Determine the (x, y) coordinate at the center of the cell enclosing the given text.  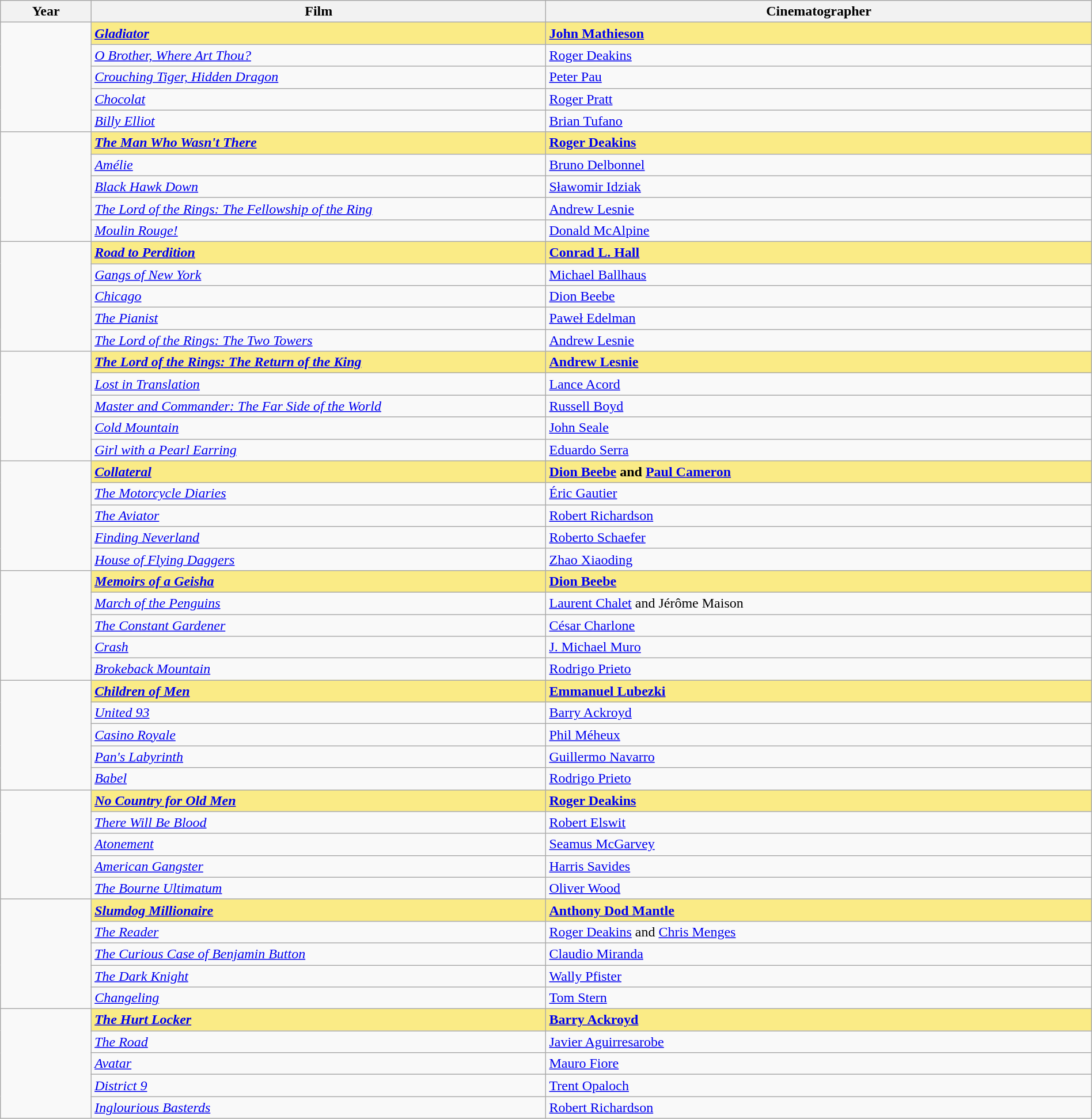
Guillermo Navarro (819, 757)
There Will Be Blood (319, 822)
The Lord of the Rings: The Return of the King (319, 362)
House of Flying Daggers (319, 559)
The Pianist (319, 318)
Brian Tufano (819, 121)
Crash (319, 647)
The Road (319, 1042)
Brokeback Mountain (319, 669)
The Constant Gardener (319, 625)
Changeling (319, 998)
The Dark Knight (319, 976)
Harris Savides (819, 866)
Year (46, 12)
Tom Stern (819, 998)
Pan's Labyrinth (319, 757)
Emmanuel Lubezki (819, 691)
Atonement (319, 844)
Claudio Miranda (819, 954)
The Lord of the Rings: The Two Towers (319, 340)
Zhao Xiaoding (819, 559)
Trent Opaloch (819, 1086)
Javier Aguirresarobe (819, 1042)
American Gangster (319, 866)
Robert Elswit (819, 822)
Roger Pratt (819, 99)
Slumdog Millionaire (319, 910)
March of the Penguins (319, 603)
Michael Ballhaus (819, 275)
Laurent Chalet and Jérôme Maison (819, 603)
The Man Who Wasn't There (319, 143)
Crouching Tiger, Hidden Dragon (319, 77)
Inglourious Basterds (319, 1107)
Finding Neverland (319, 537)
John Seale (819, 428)
Roger Deakins and Chris Menges (819, 932)
Avatar (319, 1064)
Peter Pau (819, 77)
Memoirs of a Geisha (319, 581)
Amélie (319, 165)
Sławomir Idziak (819, 187)
Anthony Dod Mantle (819, 910)
Film (319, 12)
The Curious Case of Benjamin Button (319, 954)
Éric Gautier (819, 494)
Chicago (319, 297)
Chocolat (319, 99)
The Lord of the Rings: The Fellowship of the Ring (319, 208)
Gladiator (319, 33)
Black Hawk Down (319, 187)
No Country for Old Men (319, 801)
The Aviator (319, 515)
Master and Commander: The Far Side of the World (319, 406)
United 93 (319, 713)
Wally Pfister (819, 976)
Seamus McGarvey (819, 844)
Phil Méheux (819, 735)
The Motorcycle Diaries (319, 494)
Casino Royale (319, 735)
Paweł Edelman (819, 318)
Gangs of New York (319, 275)
O Brother, Where Art Thou? (319, 55)
Eduardo Serra (819, 450)
Cold Mountain (319, 428)
Mauro Fiore (819, 1064)
Russell Boyd (819, 406)
Billy Elliot (319, 121)
Cinematographer (819, 12)
Girl with a Pearl Earring (319, 450)
Road to Perdition (319, 252)
The Bourne Ultimatum (319, 888)
Roberto Schaefer (819, 537)
César Charlone (819, 625)
Children of Men (319, 691)
The Hurt Locker (319, 1020)
Conrad L. Hall (819, 252)
J. Michael Muro (819, 647)
Oliver Wood (819, 888)
The Reader (319, 932)
Collateral (319, 472)
Babel (319, 779)
Lance Acord (819, 384)
Lost in Translation (319, 384)
Moulin Rouge! (319, 230)
Donald McAlpine (819, 230)
John Mathieson (819, 33)
District 9 (319, 1086)
Dion Beebe and Paul Cameron (819, 472)
Bruno Delbonnel (819, 165)
